Detect which cell encompasses the target text, then output its [X, Y] center coordinate. 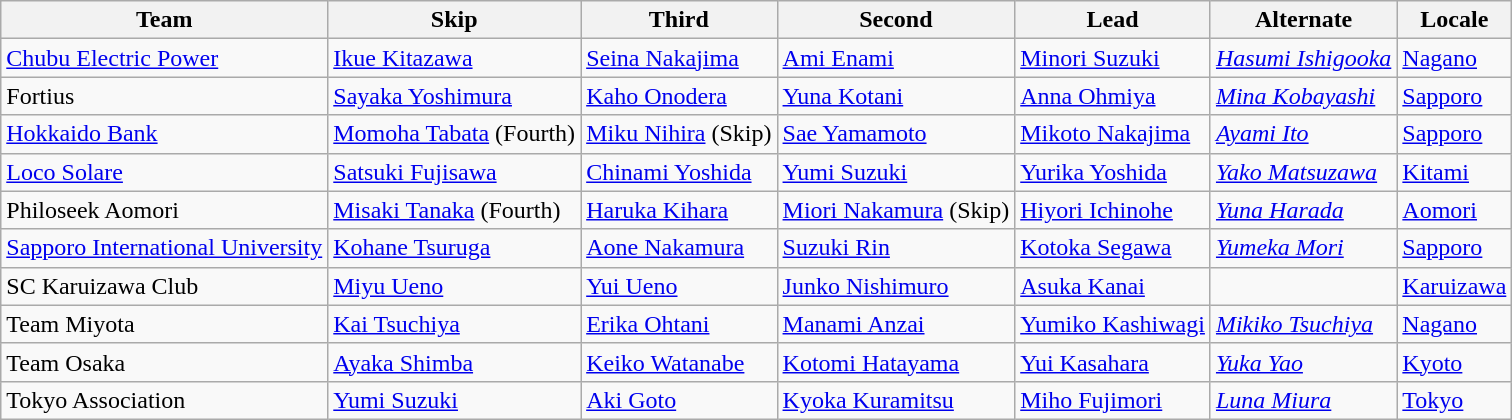
Junko Nishimuro [896, 286]
Sapporo International University [164, 248]
Sae Yamamoto [896, 134]
Yako Matsuzawa [1303, 172]
Tokyo Association [164, 400]
Seina Nakajima [679, 58]
Satsuki Fujisawa [454, 172]
Team Osaka [164, 362]
Kotomi Hatayama [896, 362]
Yui Kasahara [1113, 362]
Suzuki Rin [896, 248]
Locale [1454, 20]
Fortius [164, 96]
Mikiko Tsuchiya [1303, 324]
Mikoto Nakajima [1113, 134]
Miyu Ueno [454, 286]
Miku Nihira (Skip) [679, 134]
Ami Enami [896, 58]
Skip [454, 20]
Miori Nakamura (Skip) [896, 210]
Yumeka Mori [1303, 248]
Kitami [1454, 172]
Tokyo [1454, 400]
Team Miyota [164, 324]
Erika Ohtani [679, 324]
Haruka Kihara [679, 210]
Chubu Electric Power [164, 58]
Anna Ohmiya [1113, 96]
Manami Anzai [896, 324]
Aomori [1454, 210]
Mina Kobayashi [1303, 96]
Ikue Kitazawa [454, 58]
Team [164, 20]
Hokkaido Bank [164, 134]
Second [896, 20]
Third [679, 20]
Karuizawa [1454, 286]
Lead [1113, 20]
SC Karuizawa Club [164, 286]
Philoseek Aomori [164, 210]
Kotoka Segawa [1113, 248]
Kohane Tsuruga [454, 248]
Yuna Kotani [896, 96]
Minori Suzuki [1113, 58]
Yumiko Kashiwagi [1113, 324]
Yuka Yao [1303, 362]
Kaho Onodera [679, 96]
Hasumi Ishigooka [1303, 58]
Aone Nakamura [679, 248]
Aki Goto [679, 400]
Luna Miura [1303, 400]
Hiyori Ichinohe [1113, 210]
Ayami Ito [1303, 134]
Asuka Kanai [1113, 286]
Keiko Watanabe [679, 362]
Ayaka Shimba [454, 362]
Misaki Tanaka (Fourth) [454, 210]
Sayaka Yoshimura [454, 96]
Yuna Harada [1303, 210]
Kyoka Kuramitsu [896, 400]
Alternate [1303, 20]
Loco Solare [164, 172]
Kai Tsuchiya [454, 324]
Momoha Tabata (Fourth) [454, 134]
Miho Fujimori [1113, 400]
Yui Ueno [679, 286]
Chinami Yoshida [679, 172]
Yurika Yoshida [1113, 172]
Kyoto [1454, 362]
